Return (X, Y) of the center of cell containing provided text 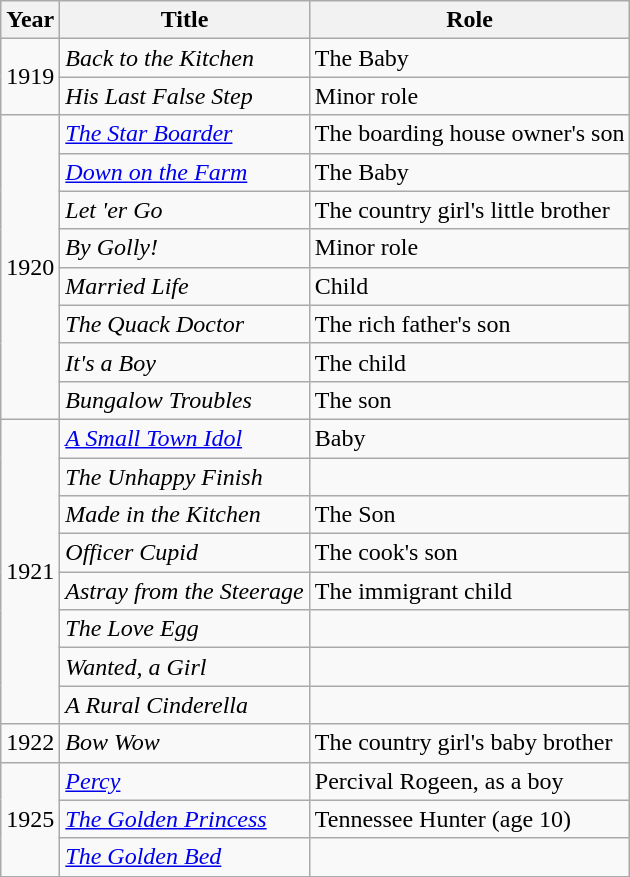
The Golden Bed (184, 857)
Bungalow Troubles (184, 400)
The child (470, 362)
Title (184, 20)
His Last False Step (184, 96)
The Unhappy Finish (184, 477)
The Son (470, 515)
Bow Wow (184, 743)
The son (470, 400)
The rich father's son (470, 324)
Percy (184, 781)
The country girl's little brother (470, 210)
The cook's son (470, 553)
Let 'er Go (184, 210)
Down on the Farm (184, 172)
It's a Boy (184, 362)
Tennessee Hunter (age 10) (470, 819)
The Golden Princess (184, 819)
Wanted, a Girl (184, 667)
A Small Town Idol (184, 438)
Made in the Kitchen (184, 515)
Officer Cupid (184, 553)
The boarding house owner's son (470, 134)
1921 (30, 571)
1920 (30, 267)
Baby (470, 438)
Year (30, 20)
Married Life (184, 286)
A Rural Cinderella (184, 705)
1919 (30, 77)
By Golly! (184, 248)
Role (470, 20)
Percival Rogeen, as a boy (470, 781)
1922 (30, 743)
The Star Boarder (184, 134)
The Love Egg (184, 629)
1925 (30, 819)
The immigrant child (470, 591)
Child (470, 286)
Back to the Kitchen (184, 58)
Astray from the Steerage (184, 591)
The country girl's baby brother (470, 743)
The Quack Doctor (184, 324)
